Determine the [X, Y] coordinate at the center of the cell enclosing the given text.  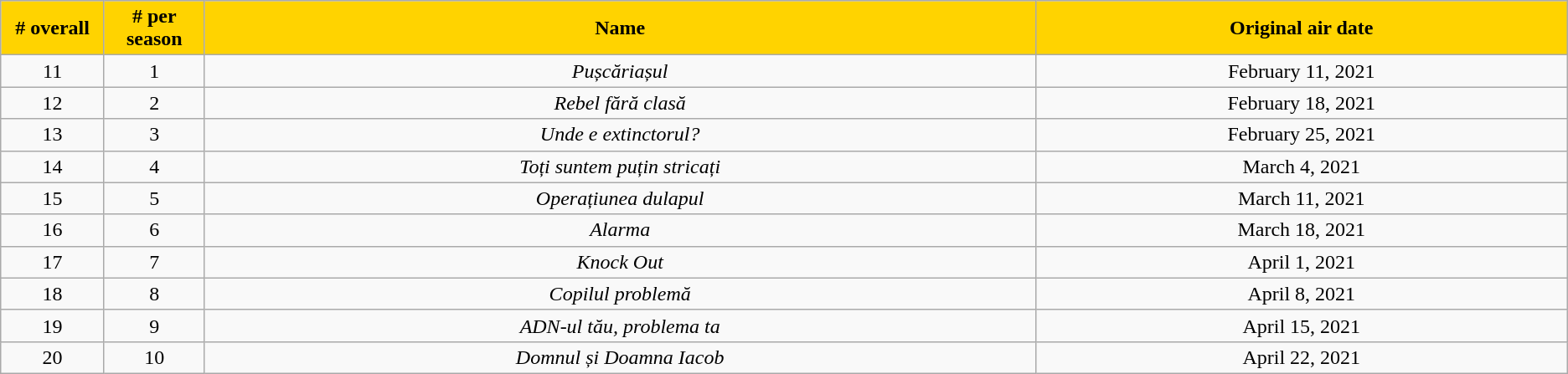
15 [53, 198]
ADN-ul tău, problema ta [620, 325]
7 [154, 262]
12 [53, 103]
Pușcăriașul [620, 71]
Domnul și Doamna Iacob [620, 357]
Operațiunea dulapul [620, 198]
February 11, 2021 [1302, 71]
February 18, 2021 [1302, 103]
April 22, 2021 [1302, 357]
April 8, 2021 [1302, 294]
Alarma [620, 230]
16 [53, 230]
Copilul problemă [620, 294]
9 [154, 325]
1 [154, 71]
# per season [154, 28]
Toți suntem puțin stricați [620, 167]
14 [53, 167]
19 [53, 325]
Unde e extinctorul? [620, 135]
10 [154, 357]
February 25, 2021 [1302, 135]
March 11, 2021 [1302, 198]
Original air date [1302, 28]
8 [154, 294]
April 1, 2021 [1302, 262]
March 4, 2021 [1302, 167]
18 [53, 294]
Name [620, 28]
5 [154, 198]
Rebel fără clasă [620, 103]
13 [53, 135]
11 [53, 71]
April 15, 2021 [1302, 325]
6 [154, 230]
# overall [53, 28]
March 18, 2021 [1302, 230]
4 [154, 167]
17 [53, 262]
20 [53, 357]
Knock Out [620, 262]
2 [154, 103]
3 [154, 135]
